Scan for the cell matching the given text and deliver its [x, y] coordinate at center. 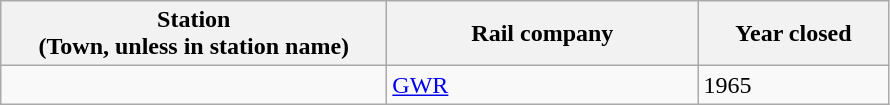
1965 [794, 85]
GWR [542, 85]
Year closed [794, 34]
Rail company [542, 34]
Station(Town, unless in station name) [194, 34]
